Detect which cell encompasses the target text, then output its (x, y) center coordinate. 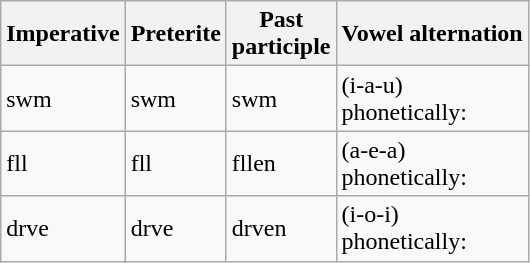
fllen (281, 164)
(i-a-u)phonetically: (432, 98)
drven (281, 228)
(a-e-a)phonetically: (432, 164)
Vowel alternation (432, 34)
Pastparticiple (281, 34)
Imperative (63, 34)
(i-o-i)phonetically: (432, 228)
Preterite (176, 34)
